Capture the cell that displays the provided text and extract its [X, Y] central coordinate. 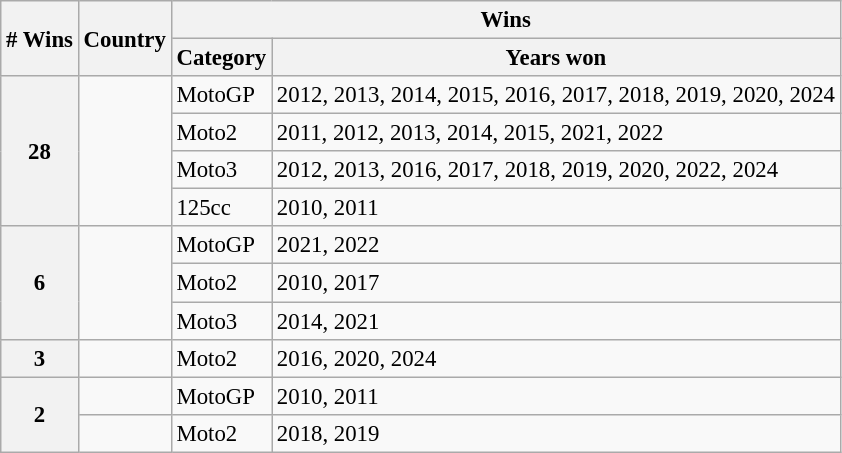
28 [40, 151]
2012, 2013, 2014, 2015, 2016, 2017, 2018, 2019, 2020, 2024 [556, 95]
2011, 2012, 2013, 2014, 2015, 2021, 2022 [556, 133]
3 [40, 358]
2014, 2021 [556, 321]
Country [124, 38]
6 [40, 282]
Wins [506, 20]
Category [221, 58]
Years won [556, 58]
2018, 2019 [556, 433]
2010, 2017 [556, 283]
2012, 2013, 2016, 2017, 2018, 2019, 2020, 2022, 2024 [556, 170]
2016, 2020, 2024 [556, 358]
125cc [221, 208]
# Wins [40, 38]
2021, 2022 [556, 245]
2 [40, 414]
